Locate the cell with the specified text and output its (X, Y) center coordinate. 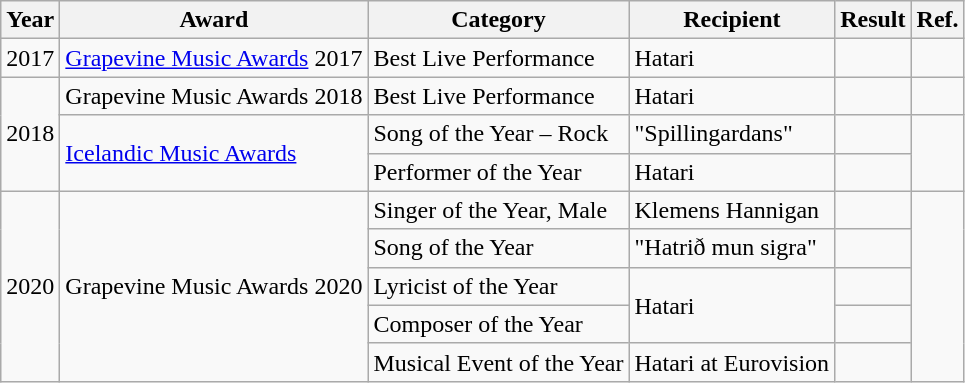
Category (498, 20)
Song of the Year (498, 248)
2017 (30, 58)
2020 (30, 286)
Year (30, 20)
Result (873, 20)
Singer of the Year, Male (498, 210)
Recipient (732, 20)
Composer of the Year (498, 324)
2018 (30, 134)
"Hatrið mun sigra" (732, 248)
Klemens Hannigan (732, 210)
Musical Event of the Year (498, 362)
Ref. (938, 20)
Hatari at Eurovision (732, 362)
Award (214, 20)
Performer of the Year (498, 172)
Icelandic Music Awards (214, 153)
"Spillingardans" (732, 134)
Grapevine Music Awards 2017 (214, 58)
Grapevine Music Awards 2020 (214, 286)
Song of the Year – Rock (498, 134)
Lyricist of the Year (498, 286)
Grapevine Music Awards 2018 (214, 96)
